Identify which cell holds the provided text, then report its [X, Y] central coordinate. 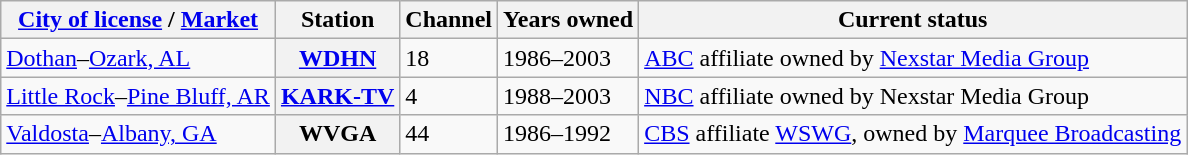
NBC affiliate owned by Nexstar Media Group [913, 96]
18 [449, 58]
WVGA [337, 134]
ABC affiliate owned by Nexstar Media Group [913, 58]
KARK-TV [337, 96]
CBS affiliate WSWG, owned by Marquee Broadcasting [913, 134]
1988–2003 [568, 96]
Valdosta–Albany, GA [138, 134]
44 [449, 134]
Little Rock–Pine Bluff, AR [138, 96]
Dothan–Ozark, AL [138, 58]
4 [449, 96]
Years owned [568, 20]
Current status [913, 20]
City of license / Market [138, 20]
Channel [449, 20]
WDHN [337, 58]
Station [337, 20]
1986–1992 [568, 134]
1986–2003 [568, 58]
